Pinpoint the cell where the given text exists, returning its (x, y) midpoint coordinate. 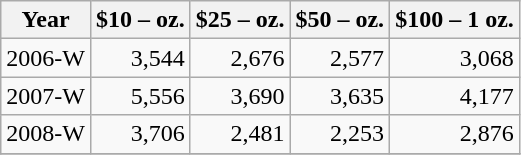
$10 – oz. (140, 20)
Year (46, 20)
3,544 (140, 58)
5,556 (140, 96)
3,068 (455, 58)
3,706 (140, 134)
2006-W (46, 58)
$100 – 1 oz. (455, 20)
2,676 (240, 58)
4,177 (455, 96)
2,253 (340, 134)
$50 – oz. (340, 20)
2008-W (46, 134)
3,635 (340, 96)
2,481 (240, 134)
2,577 (340, 58)
2007-W (46, 96)
$25 – oz. (240, 20)
3,690 (240, 96)
2,876 (455, 134)
